Find where the given text appears and provide that cell's center as [x, y] coordinate. 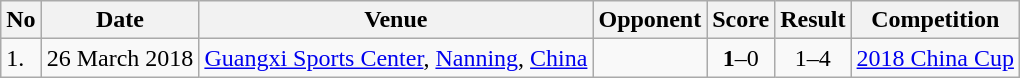
No [21, 20]
2018 China Cup [935, 58]
Venue [396, 20]
26 March 2018 [120, 58]
Opponent [650, 20]
1–4 [813, 58]
1. [21, 58]
Competition [935, 20]
Guangxi Sports Center, Nanning, China [396, 58]
1–0 [741, 58]
Score [741, 20]
Result [813, 20]
Date [120, 20]
